Output the [X, Y] coordinate of the center of the cell containing the given text.  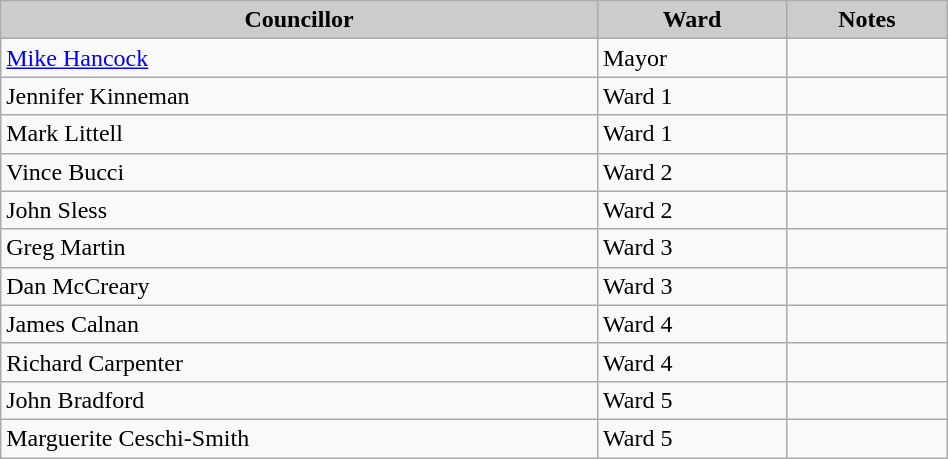
Vince Bucci [300, 172]
Notes [866, 20]
Richard Carpenter [300, 362]
Mark Littell [300, 134]
John Bradford [300, 400]
Mayor [692, 58]
Mike Hancock [300, 58]
Councillor [300, 20]
John Sless [300, 210]
Jennifer Kinneman [300, 96]
Greg Martin [300, 248]
James Calnan [300, 324]
Marguerite Ceschi-Smith [300, 438]
Dan McCreary [300, 286]
Ward [692, 20]
